Extract the [x, y] coordinate from the center of the cell holding the provided text.  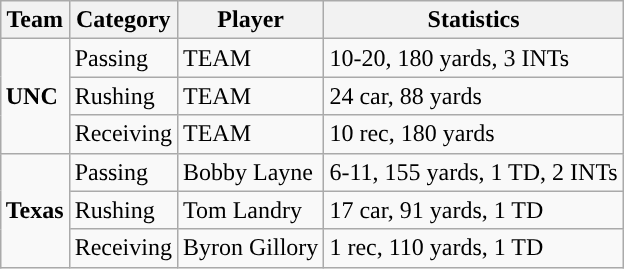
Bobby Layne [250, 172]
UNC [34, 96]
Tom Landry [250, 210]
24 car, 88 yards [474, 96]
1 rec, 110 yards, 1 TD [474, 248]
10-20, 180 yards, 3 INTs [474, 58]
Statistics [474, 20]
6-11, 155 yards, 1 TD, 2 INTs [474, 172]
10 rec, 180 yards [474, 134]
Byron Gillory [250, 248]
Player [250, 20]
17 car, 91 yards, 1 TD [474, 210]
Texas [34, 210]
Category [123, 20]
Team [34, 20]
